Scan for the cell matching the given text and deliver its (X, Y) coordinate at center. 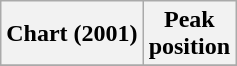
Peakposition (189, 34)
Chart (2001) (72, 34)
